Search for the cell housing the specified text and yield its [x, y] center coordinate. 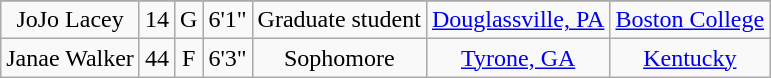
Janae Walker [70, 58]
Sophomore [339, 58]
G [188, 20]
14 [156, 20]
Douglassville, PA [518, 20]
6'3" [228, 58]
F [188, 58]
Kentucky [690, 58]
Tyrone, GA [518, 58]
44 [156, 58]
6'1" [228, 20]
JoJo Lacey [70, 20]
Graduate student [339, 20]
Boston College [690, 20]
